Determine the [X, Y] coordinate at the center of the cell enclosing the given text.  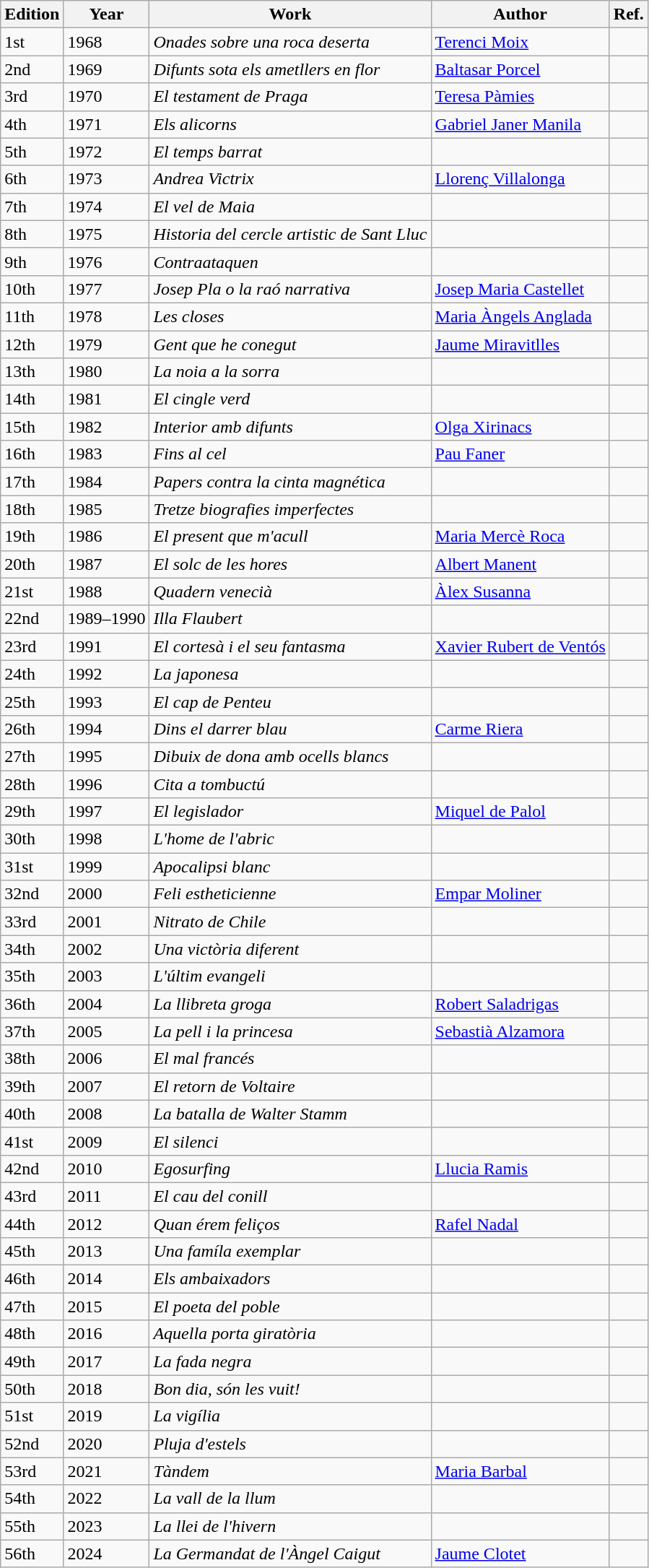
20th [32, 564]
1999 [107, 867]
1970 [107, 97]
El cap de Penteu [290, 701]
2019 [107, 1416]
24th [32, 674]
54th [32, 1499]
El silenci [290, 1141]
1981 [107, 399]
2009 [107, 1141]
Olga Xirinacs [520, 427]
2018 [107, 1389]
Fins al cel [290, 454]
43rd [32, 1196]
1995 [107, 756]
35th [32, 976]
49th [32, 1361]
1986 [107, 537]
11th [32, 316]
14th [32, 399]
1969 [107, 69]
Ref. [628, 14]
1983 [107, 454]
La pell i la princesa [290, 1031]
El cau del conill [290, 1196]
Maria Barbal [520, 1471]
2005 [107, 1031]
Aquella porta giratòria [290, 1334]
30th [32, 839]
21st [32, 592]
2024 [107, 1554]
Tàndem [290, 1471]
27th [32, 756]
Josep Pla o la raó narrativa [290, 289]
1991 [107, 646]
2010 [107, 1169]
52nd [32, 1444]
El poeta del poble [290, 1307]
1994 [107, 729]
Els ambaixadors [290, 1279]
El cingle verd [290, 399]
Albert Manent [520, 564]
1984 [107, 482]
2001 [107, 922]
Onades sobre una roca deserta [290, 42]
1996 [107, 784]
Empar Moliner [520, 894]
Robert Saladrigas [520, 1004]
La llei de l'hivern [290, 1526]
Bon dia, són les vuit! [290, 1389]
La vall de la llum [290, 1499]
46th [32, 1279]
16th [32, 454]
2007 [107, 1086]
22nd [32, 619]
51st [32, 1416]
2012 [107, 1224]
32nd [32, 894]
1975 [107, 234]
1977 [107, 289]
31st [32, 867]
33rd [32, 922]
2006 [107, 1059]
34th [32, 949]
Quadern venecià [290, 592]
El temps barrat [290, 152]
El retorn de Voltaire [290, 1086]
L'últim evangeli [290, 976]
1987 [107, 564]
1976 [107, 261]
1993 [107, 701]
Work [290, 14]
Contraataquen [290, 261]
1978 [107, 316]
2004 [107, 1004]
1971 [107, 124]
36th [32, 1004]
Jaume Miravitlles [520, 345]
38th [32, 1059]
Baltasar Porcel [520, 69]
2015 [107, 1307]
Xavier Rubert de Ventós [520, 646]
25th [32, 701]
56th [32, 1554]
Llorenç Villalonga [520, 179]
Gent que he conegut [290, 345]
Dibuix de dona amb ocells blancs [290, 756]
2014 [107, 1279]
Author [520, 14]
26th [32, 729]
8th [32, 234]
2008 [107, 1114]
Quan érem feliços [290, 1224]
La Germandat de l'Àngel Caigut [290, 1554]
Carme Riera [520, 729]
39th [32, 1086]
Papers contra la cinta magnética [290, 482]
Illa Flaubert [290, 619]
2011 [107, 1196]
4th [32, 124]
La batalla de Walter Stamm [290, 1114]
48th [32, 1334]
2023 [107, 1526]
45th [32, 1252]
Àlex Susanna [520, 592]
2nd [32, 69]
1974 [107, 207]
1980 [107, 372]
1985 [107, 509]
28th [32, 784]
Gabriel Janer Manila [520, 124]
1992 [107, 674]
El mal francés [290, 1059]
2016 [107, 1334]
2022 [107, 1499]
La vigília [290, 1416]
6th [32, 179]
Llucia Ramis [520, 1169]
1968 [107, 42]
42nd [32, 1169]
13th [32, 372]
37th [32, 1031]
Tretze biografies imperfectes [290, 509]
Apocalipsi blanc [290, 867]
19th [32, 537]
Nitrato de Chile [290, 922]
1972 [107, 152]
1997 [107, 812]
1989–1990 [107, 619]
47th [32, 1307]
55th [32, 1526]
12th [32, 345]
5th [32, 152]
Josep Maria Castellet [520, 289]
La llibreta groga [290, 1004]
Jaume Clotet [520, 1554]
La noia a la sorra [290, 372]
El solc de les hores [290, 564]
Feli estheticienne [290, 894]
Year [107, 14]
El testament de Praga [290, 97]
La japonesa [290, 674]
18th [32, 509]
Les closes [290, 316]
Els alicorns [290, 124]
1982 [107, 427]
1979 [107, 345]
1973 [107, 179]
Andrea Victrix [290, 179]
Rafel Nadal [520, 1224]
Edition [32, 14]
7th [32, 207]
Una famíla exemplar [290, 1252]
Egosurfing [290, 1169]
17th [32, 482]
2000 [107, 894]
1st [32, 42]
Terenci Moix [520, 42]
Maria Mercè Roca [520, 537]
40th [32, 1114]
Sebastià Alzamora [520, 1031]
Una victòria diferent [290, 949]
Pau Faner [520, 454]
50th [32, 1389]
L'home de l'abric [290, 839]
44th [32, 1224]
Pluja d'estels [290, 1444]
Difunts sota els ametllers en flor [290, 69]
1998 [107, 839]
Miquel de Palol [520, 812]
53rd [32, 1471]
2002 [107, 949]
Dins el darrer blau [290, 729]
Interior amb difunts [290, 427]
29th [32, 812]
Teresa Pàmies [520, 97]
2003 [107, 976]
10th [32, 289]
3rd [32, 97]
2017 [107, 1361]
2013 [107, 1252]
2021 [107, 1471]
La fada negra [290, 1361]
El cortesà i el seu fantasma [290, 646]
1988 [107, 592]
El legislador [290, 812]
Maria Àngels Anglada [520, 316]
El vel de Maia [290, 207]
41st [32, 1141]
Cita a tombuctú [290, 784]
15th [32, 427]
2020 [107, 1444]
23rd [32, 646]
Historia del cercle artistic de Sant Lluc [290, 234]
9th [32, 261]
El present que m'acull [290, 537]
